Detect which cell encompasses the target text, then output its [x, y] center coordinate. 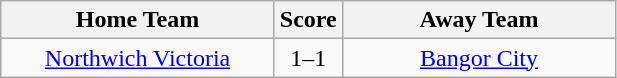
Away Team [479, 20]
Bangor City [479, 58]
Score [308, 20]
1–1 [308, 58]
Home Team [138, 20]
Northwich Victoria [138, 58]
